From the cell containing the given text, extract its center point as (x, y) coordinate. 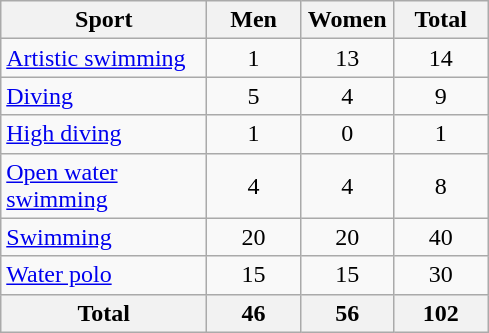
102 (441, 313)
Open water swimming (104, 186)
14 (441, 58)
Sport (104, 20)
Women (347, 20)
8 (441, 186)
Men (254, 20)
9 (441, 96)
Artistic swimming (104, 58)
40 (441, 237)
30 (441, 275)
Water polo (104, 275)
0 (347, 134)
Swimming (104, 237)
High diving (104, 134)
13 (347, 58)
Diving (104, 96)
56 (347, 313)
46 (254, 313)
5 (254, 96)
